From the cell containing the given text, extract its center point as [X, Y] coordinate. 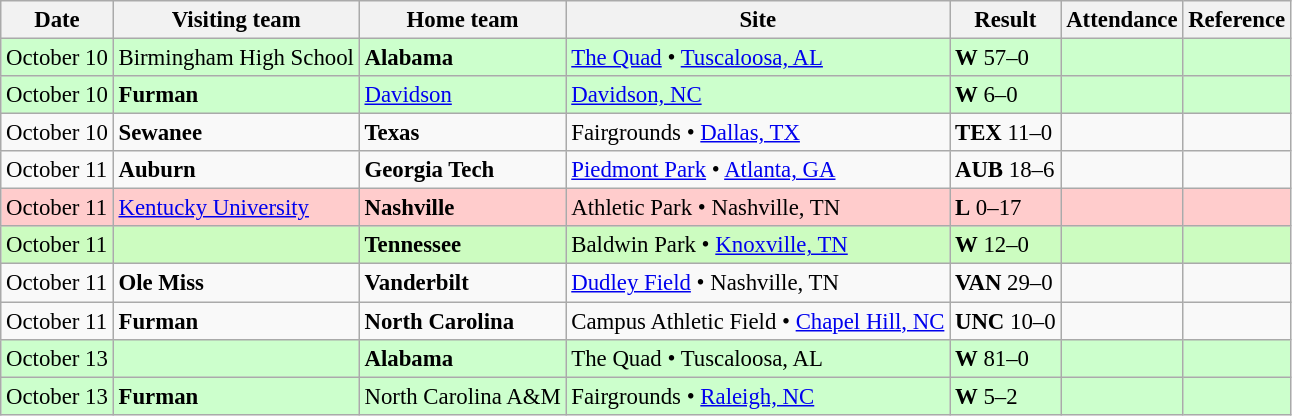
North Carolina [462, 321]
Texas [462, 133]
Georgia Tech [462, 170]
Reference [1237, 20]
Sewanee [236, 133]
Tennessee [462, 245]
W 57–0 [1006, 58]
VAN 29–0 [1006, 283]
Date [57, 20]
TEX 11–0 [1006, 133]
Ole Miss [236, 283]
Home team [462, 20]
Baldwin Park • Knoxville, TN [758, 245]
Birmingham High School [236, 58]
Nashville [462, 208]
Fairgrounds • Dallas, TX [758, 133]
UNC 10–0 [1006, 321]
Site [758, 20]
Athletic Park • Nashville, TN [758, 208]
Auburn [236, 170]
W 12–0 [1006, 245]
W 6–0 [1006, 95]
Piedmont Park • Atlanta, GA [758, 170]
AUB 18–6 [1006, 170]
Fairgrounds • Raleigh, NC [758, 396]
Attendance [1122, 20]
Davidson, NC [758, 95]
North Carolina A&M [462, 396]
W 5–2 [1006, 396]
L 0–17 [1006, 208]
Campus Athletic Field • Chapel Hill, NC [758, 321]
W 81–0 [1006, 358]
Davidson [462, 95]
Result [1006, 20]
Visiting team [236, 20]
Vanderbilt [462, 283]
Dudley Field • Nashville, TN [758, 283]
Kentucky University [236, 208]
